Return (X, Y) of the center of cell containing provided text 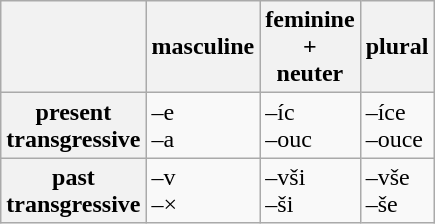
–íc–ouc (310, 126)
feminine+neuter (310, 47)
pasttransgressive (74, 190)
–e–a (203, 126)
–vše–še (397, 190)
–v–× (203, 190)
presenttransgressive (74, 126)
plural (397, 47)
–vši–ši (310, 190)
masculine (203, 47)
–íce–ouce (397, 126)
